Pinpoint the cell where the given text exists, returning its [X, Y] midpoint coordinate. 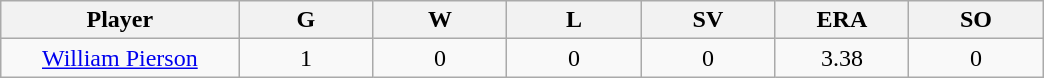
G [306, 20]
SO [976, 20]
ERA [842, 20]
William Pierson [120, 58]
1 [306, 58]
L [574, 20]
Player [120, 20]
SV [708, 20]
W [440, 20]
3.38 [842, 58]
